Pinpoint the cell where the given text exists, returning its (x, y) midpoint coordinate. 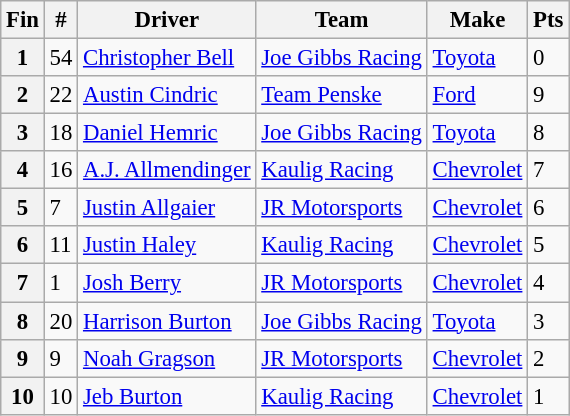
54 (60, 58)
Justin Allgaier (167, 208)
Team Penske (342, 95)
Justin Haley (167, 245)
20 (60, 321)
A.J. Allmendinger (167, 170)
Team (342, 20)
22 (60, 95)
Daniel Hemric (167, 133)
Fin (23, 20)
18 (60, 133)
Ford (477, 95)
Pts (548, 20)
# (60, 20)
16 (60, 170)
Christopher Bell (167, 58)
Make (477, 20)
Austin Cindric (167, 95)
11 (60, 245)
0 (548, 58)
Josh Berry (167, 283)
Harrison Burton (167, 321)
Driver (167, 20)
Noah Gragson (167, 358)
Jeb Burton (167, 396)
